Detect which cell encompasses the target text, then output its (x, y) center coordinate. 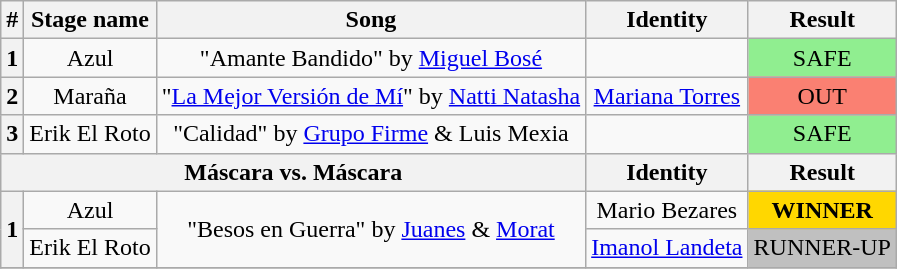
Mariana Torres (667, 96)
Imanol Landeta (667, 248)
Mario Bezares (667, 210)
Stage name (90, 20)
Song (370, 20)
"La Mejor Versión de Mí" by Natti Natasha (370, 96)
Máscara vs. Máscara (294, 172)
2 (12, 96)
WINNER (822, 210)
"Besos en Guerra" by Juanes & Morat (370, 229)
# (12, 20)
OUT (822, 96)
RUNNER-UP (822, 248)
"Calidad" by Grupo Firme & Luis Mexia (370, 134)
3 (12, 134)
Maraña (90, 96)
"Amante Bandido" by Miguel Bosé (370, 58)
